Capture the cell that displays the provided text and extract its [X, Y] central coordinate. 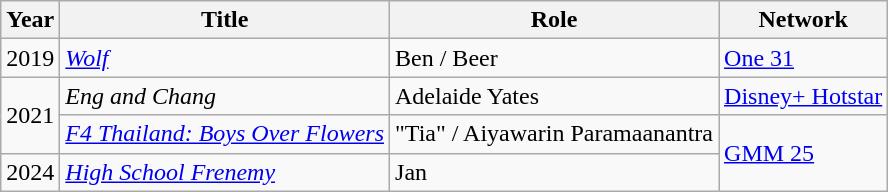
2019 [30, 58]
Wolf [225, 58]
"Tia" / Aiyawarin Paramaanantra [554, 134]
Jan [554, 172]
2021 [30, 115]
Ben / Beer [554, 58]
Adelaide Yates [554, 96]
Network [804, 20]
Year [30, 20]
Disney+ Hotstar [804, 96]
Eng and Chang [225, 96]
F4 Thailand: Boys Over Flowers [225, 134]
Title [225, 20]
Role [554, 20]
High School Frenemy [225, 172]
GMM 25 [804, 153]
One 31 [804, 58]
2024 [30, 172]
